Return the [x, y] coordinate for the center point of the cell that contains the specified text.  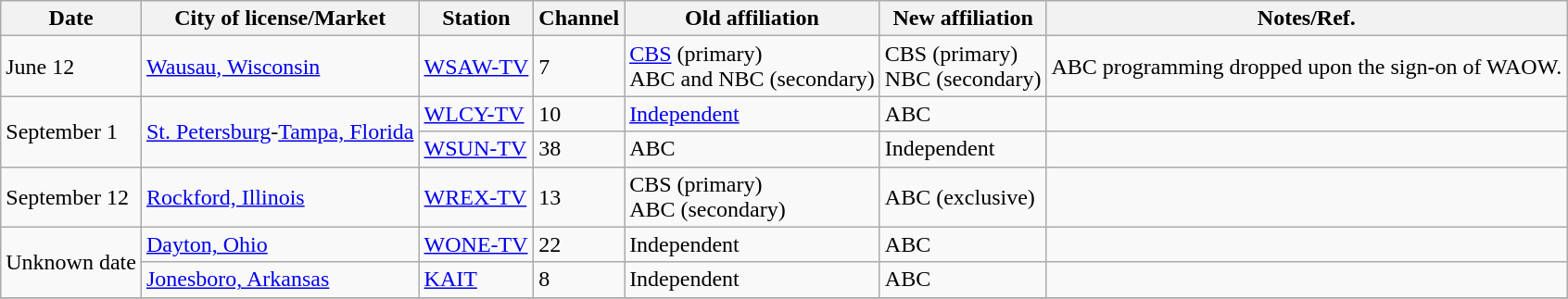
Dayton, Ohio [280, 244]
13 [579, 196]
Wausau, Wisconsin [280, 67]
Unknown date [71, 262]
WLCY-TV [476, 114]
St. Petersburg-Tampa, Florida [280, 131]
Rockford, Illinois [280, 196]
Notes/Ref. [1307, 19]
Channel [579, 19]
Date [71, 19]
Station [476, 19]
22 [579, 244]
September 1 [71, 131]
Old affiliation [752, 19]
KAIT [476, 280]
CBS (primary) ABC (secondary) [752, 196]
10 [579, 114]
8 [579, 280]
CBS (primary) ABC and NBC (secondary) [752, 67]
WSUN-TV [476, 149]
City of license/Market [280, 19]
WREX-TV [476, 196]
CBS (primary) NBC (secondary) [963, 67]
September 12 [71, 196]
38 [579, 149]
WONE-TV [476, 244]
Jonesboro, Arkansas [280, 280]
ABC (exclusive) [963, 196]
June 12 [71, 67]
ABC programming dropped upon the sign-on of WAOW. [1307, 67]
7 [579, 67]
WSAW-TV [476, 67]
New affiliation [963, 19]
